Find where the given text appears and provide that cell's center as [X, Y] coordinate. 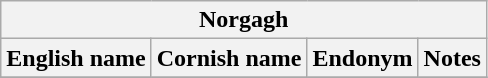
Endonym [362, 58]
Cornish name [229, 58]
Notes [452, 58]
English name [76, 58]
Norgagh [244, 20]
